For the text-containing cell, return its midpoint in [X, Y] coordinate format. 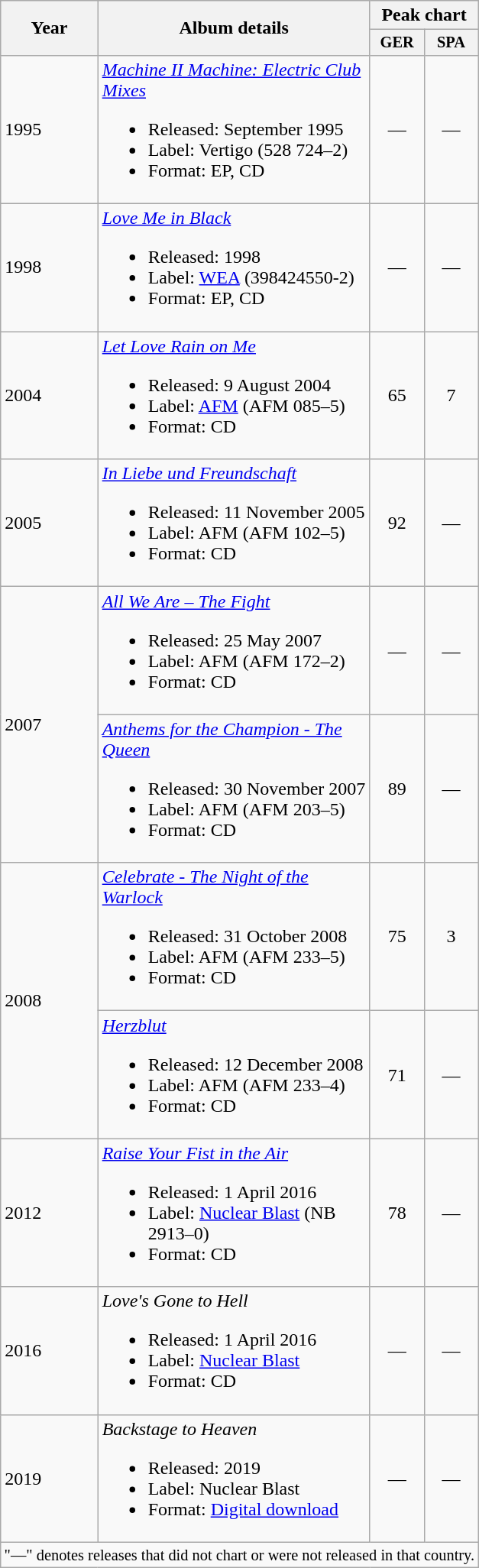
92 [397, 523]
Album details [234, 28]
Raise Your Fist in the AirReleased: 1 April 2016Label: Nuclear Blast (NB 2913–0)Format: CD [234, 1213]
Anthems for the Champion - The QueenReleased: 30 November 2007Label: AFM (AFM 203–5)Format: CD [234, 789]
71 [397, 1074]
All We Are – The FightReleased: 25 May 2007Label: AFM (AFM 172–2)Format: CD [234, 651]
Peak chart [424, 15]
89 [397, 789]
75 [397, 937]
Celebrate - The Night of the WarlockReleased: 31 October 2008Label: AFM (AFM 233–5)Format: CD [234, 937]
Love Me in BlackReleased: 1998Label: WEA (398424550-2)Format: EP, CD [234, 267]
Let Love Rain on MeReleased: 9 August 2004Label: AFM (AFM 085–5)Format: CD [234, 396]
Backstage to HeavenReleased: 2019Label: Nuclear BlastFormat: Digital download [234, 1478]
65 [397, 396]
2004 [49, 396]
Love's Gone to HellReleased: 1 April 2016Label: Nuclear BlastFormat: CD [234, 1351]
78 [397, 1213]
2007 [49, 724]
SPA [451, 43]
Year [49, 28]
2016 [49, 1351]
2012 [49, 1213]
7 [451, 396]
In Liebe und FreundschaftReleased: 11 November 2005Label: AFM (AFM 102–5)Format: CD [234, 523]
2019 [49, 1478]
3 [451, 937]
1998 [49, 267]
Machine II Machine: Electric Club MixesReleased: September 1995Label: Vertigo (528 724–2)Format: EP, CD [234, 129]
1995 [49, 129]
2005 [49, 523]
"—" denotes releases that did not chart or were not released in that country. [240, 1555]
GER [397, 43]
2008 [49, 1001]
HerzblutReleased: 12 December 2008Label: AFM (AFM 233–4)Format: CD [234, 1074]
